Return (X, Y) of the center of cell containing provided text 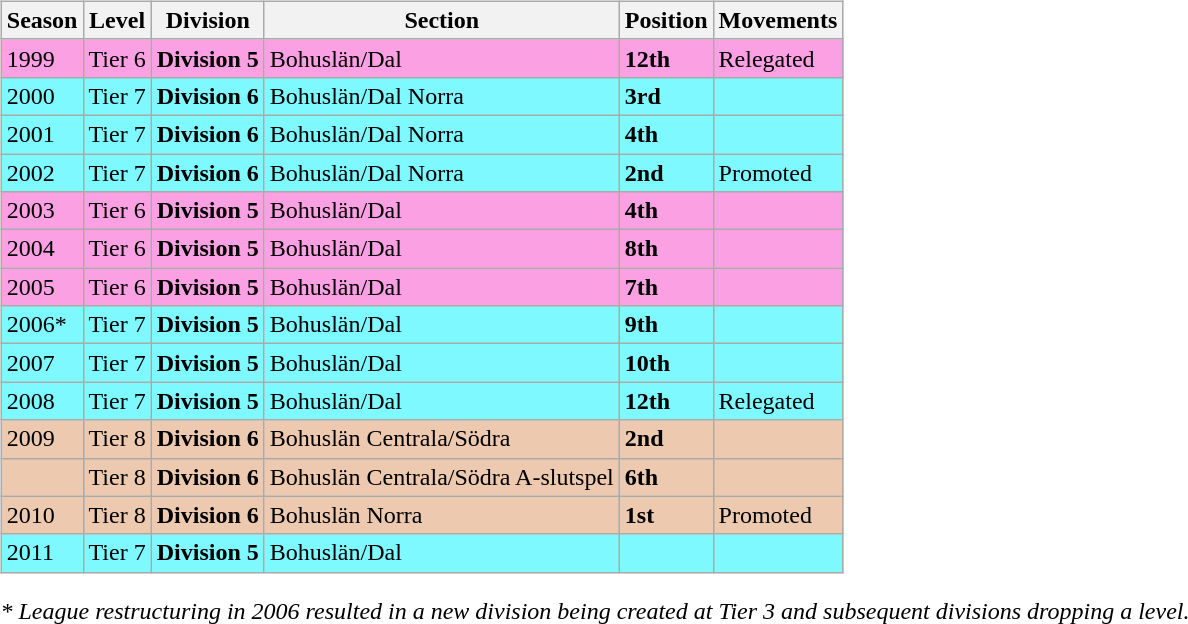
1st (666, 515)
2007 (42, 363)
Season (42, 20)
Bohuslän Norra (442, 515)
9th (666, 325)
Position (666, 20)
2001 (42, 134)
2002 (42, 173)
2003 (42, 211)
3rd (666, 96)
7th (666, 287)
2005 (42, 287)
2004 (42, 249)
2000 (42, 96)
1999 (42, 58)
8th (666, 249)
Division (208, 20)
Section (442, 20)
6th (666, 477)
Level (117, 20)
Bohuslän Centrala/Södra (442, 439)
Movements (778, 20)
2009 (42, 439)
Bohuslän Centrala/Södra A-slutspel (442, 477)
10th (666, 363)
2008 (42, 401)
2010 (42, 515)
2006* (42, 325)
2011 (42, 553)
